Identify which cell holds the provided text, then report its [X, Y] central coordinate. 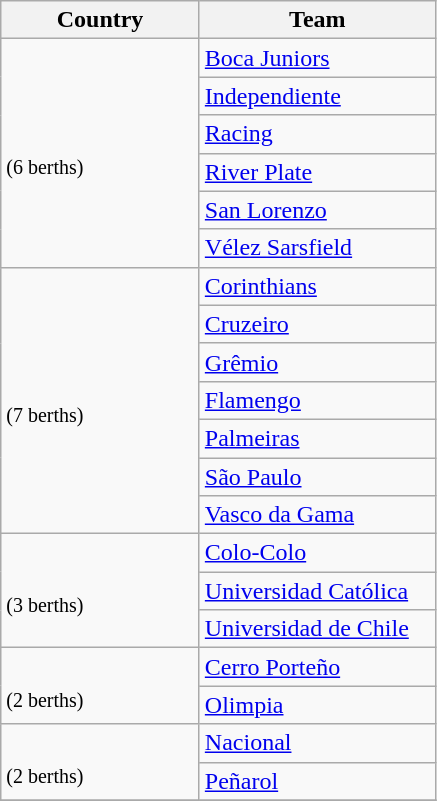
Vasco da Gama [317, 515]
Team [317, 20]
(7 berths) [100, 400]
Universidad Católica [317, 591]
San Lorenzo [317, 210]
Colo-Colo [317, 553]
Cerro Porteño [317, 667]
Cruzeiro [317, 324]
Corinthians [317, 286]
(3 berths) [100, 591]
Universidad de Chile [317, 629]
Boca Juniors [317, 58]
Peñarol [317, 781]
Palmeiras [317, 438]
São Paulo [317, 477]
Vélez Sarsfield [317, 248]
Nacional [317, 743]
Independiente [317, 96]
Grêmio [317, 362]
River Plate [317, 172]
Flamengo [317, 400]
Country [100, 20]
Racing [317, 134]
Olimpia [317, 705]
(6 berths) [100, 153]
